Capture the cell that displays the provided text and extract its (x, y) central coordinate. 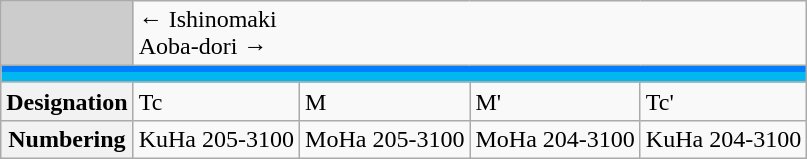
Tc (216, 101)
Numbering (67, 139)
KuHa 205-3100 (216, 139)
M (385, 101)
← IshinomakiAoba-dori → (470, 34)
Tc' (723, 101)
MoHa 205-3100 (385, 139)
MoHa 204-3100 (555, 139)
Designation (67, 101)
KuHa 204-3100 (723, 139)
M' (555, 101)
